Provide the (X, Y) coordinate of the cell's center where the given text is located.  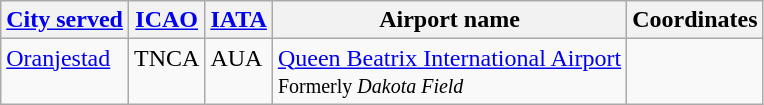
Coordinates (695, 20)
Queen Beatrix International AirportFormerly Dakota Field (449, 72)
City served (65, 20)
Oranjestad (65, 72)
ICAO (166, 20)
Airport name (449, 20)
AUA (239, 72)
IATA (239, 20)
TNCA (166, 72)
